Scan for the cell matching the given text and deliver its (X, Y) coordinate at center. 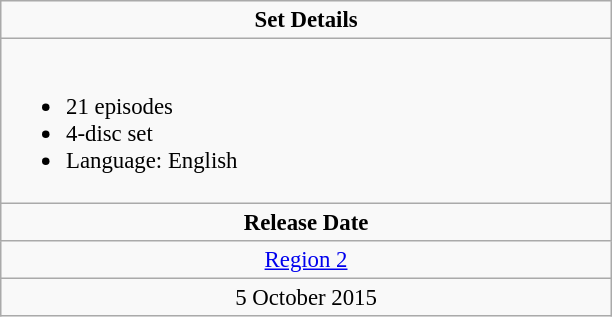
Release Date (306, 222)
21 episodes4-disc setLanguage: English (306, 121)
5 October 2015 (306, 297)
Region 2 (306, 259)
Set Details (306, 20)
